Provide the [x, y] coordinate of the cell's center where the given text is located.  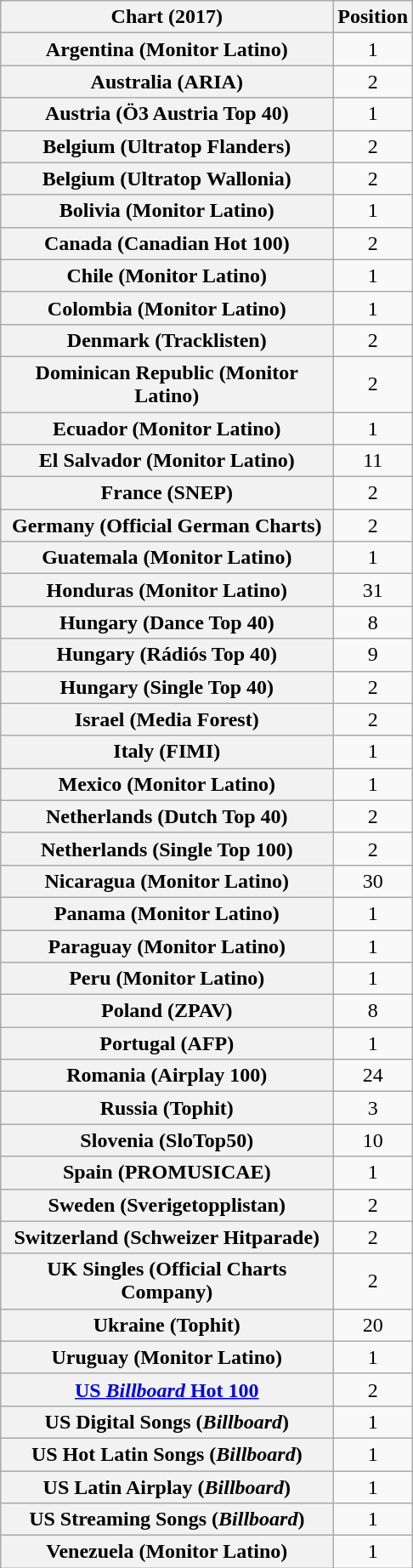
Hungary (Dance Top 40) [167, 622]
Venezuela (Monitor Latino) [167, 1552]
Germany (Official German Charts) [167, 526]
Chile (Monitor Latino) [167, 276]
Uruguay (Monitor Latino) [167, 1357]
US Latin Airplay (Billboard) [167, 1487]
Ukraine (Tophit) [167, 1325]
Spain (PROMUSICAE) [167, 1173]
Romania (Airplay 100) [167, 1076]
Netherlands (Dutch Top 40) [167, 816]
Panama (Monitor Latino) [167, 913]
11 [373, 461]
Portugal (AFP) [167, 1043]
Sweden (Sverigetopplistan) [167, 1205]
Belgium (Ultratop Wallonia) [167, 179]
Mexico (Monitor Latino) [167, 784]
Peru (Monitor Latino) [167, 979]
3 [373, 1108]
US Digital Songs (Billboard) [167, 1422]
Austria (Ö3 Austria Top 40) [167, 114]
Nicaragua (Monitor Latino) [167, 881]
20 [373, 1325]
Position [373, 17]
Denmark (Tracklisten) [167, 340]
9 [373, 655]
Canada (Canadian Hot 100) [167, 243]
US Billboard Hot 100 [167, 1389]
10 [373, 1140]
Dominican Republic (Monitor Latino) [167, 384]
24 [373, 1076]
Hungary (Single Top 40) [167, 687]
Guatemala (Monitor Latino) [167, 558]
Ecuador (Monitor Latino) [167, 428]
US Hot Latin Songs (Billboard) [167, 1454]
Italy (FIMI) [167, 752]
30 [373, 881]
Argentina (Monitor Latino) [167, 49]
Colombia (Monitor Latino) [167, 308]
US Streaming Songs (Billboard) [167, 1520]
Switzerland (Schweizer Hitparade) [167, 1237]
Honduras (Monitor Latino) [167, 590]
Hungary (Rádiós Top 40) [167, 655]
Paraguay (Monitor Latino) [167, 946]
Russia (Tophit) [167, 1108]
Israel (Media Forest) [167, 719]
Poland (ZPAV) [167, 1011]
31 [373, 590]
Netherlands (Single Top 100) [167, 849]
France (SNEP) [167, 493]
Bolivia (Monitor Latino) [167, 211]
El Salvador (Monitor Latino) [167, 461]
Australia (ARIA) [167, 82]
Chart (2017) [167, 17]
UK Singles (Official Charts Company) [167, 1281]
Belgium (Ultratop Flanders) [167, 146]
Slovenia (SloTop50) [167, 1140]
